Extract the [x, y] coordinate from the center of the cell holding the provided text.  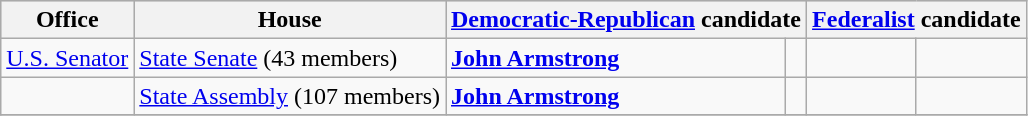
Democratic-Republican candidate [626, 20]
Federalist candidate [917, 20]
State Assembly (107 members) [290, 96]
U.S. Senator [68, 58]
Office [68, 20]
House [290, 20]
State Senate (43 members) [290, 58]
